Provide the [x, y] coordinate of the cell's center where the given text is located.  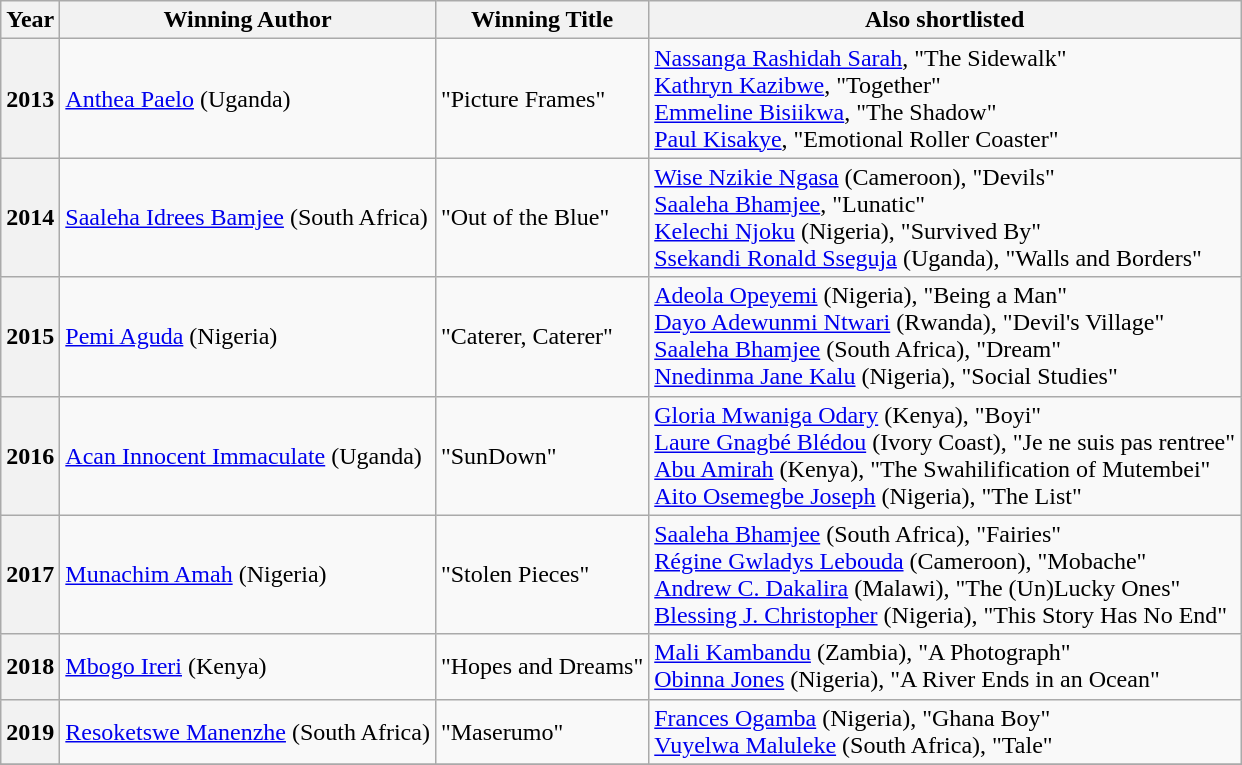
Winning Author [248, 20]
"Picture Frames" [542, 98]
"Stolen Pieces" [542, 574]
Acan Innocent Immaculate (Uganda) [248, 456]
Year [30, 20]
Winning Title [542, 20]
2015 [30, 336]
Pemi Aguda (Nigeria) [248, 336]
"Hopes and Dreams" [542, 666]
"Out of the Blue" [542, 218]
2018 [30, 666]
Resoketswe Manenzhe (South Africa) [248, 732]
2013 [30, 98]
Saaleha Idrees Bamjee (South Africa) [248, 218]
"Maserumo" [542, 732]
Nassanga Rashidah Sarah, "The Sidewalk"Kathryn Kazibwe, "Together"Emmeline Bisiikwa, "The Shadow"Paul Kisakye, "Emotional Roller Coaster" [945, 98]
Anthea Paelo (Uganda) [248, 98]
Mali Kambandu (Zambia), "A Photograph"Obinna Jones (Nigeria), "A River Ends in an Ocean" [945, 666]
2019 [30, 732]
Also shortlisted [945, 20]
2017 [30, 574]
Mbogo Ireri (Kenya) [248, 666]
Frances Ogamba (Nigeria), "Ghana Boy"Vuyelwa Maluleke (South Africa), "Tale" [945, 732]
"SunDown" [542, 456]
2016 [30, 456]
"Caterer, Caterer" [542, 336]
2014 [30, 218]
Munachim Amah (Nigeria) [248, 574]
